Extract the (X, Y) coordinate from the center of the cell holding the provided text.  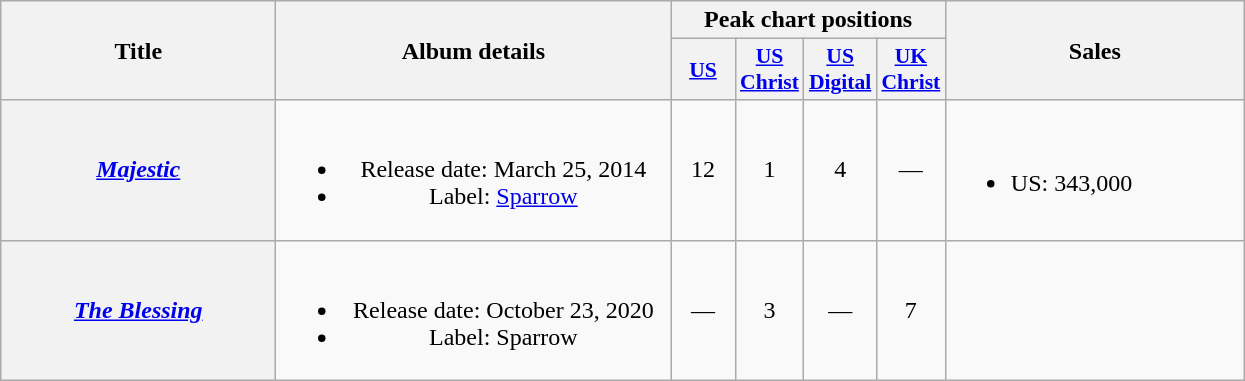
Peak chart positions (808, 20)
Title (138, 50)
US Digital (840, 70)
US Christ (770, 70)
Sales (1094, 50)
US (703, 70)
Release date: October 23, 2020Label: Sparrow (474, 310)
4 (840, 170)
UK Christ (910, 70)
Majestic (138, 170)
1 (770, 170)
3 (770, 310)
12 (703, 170)
Release date: March 25, 2014Label: Sparrow (474, 170)
7 (910, 310)
The Blessing (138, 310)
Album details (474, 50)
US: 343,000 (1094, 170)
